Locate the cell with the specified text and output its (X, Y) center coordinate. 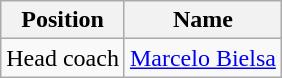
Name (202, 20)
Marcelo Bielsa (202, 58)
Position (63, 20)
Head coach (63, 58)
